Provide the [X, Y] coordinate of the cell's center where the given text is located.  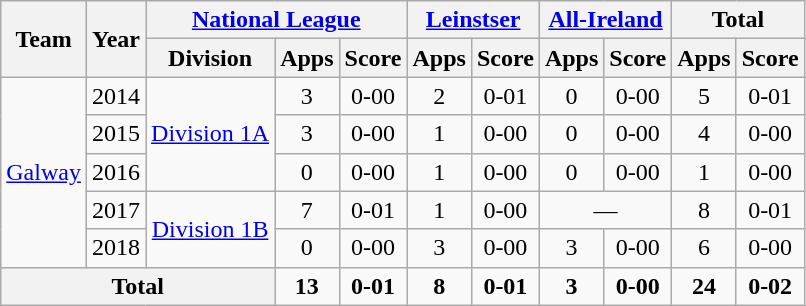
Division [210, 58]
24 [704, 286]
2018 [116, 248]
2014 [116, 96]
2 [439, 96]
13 [307, 286]
Team [44, 39]
4 [704, 134]
Division 1B [210, 229]
Galway [44, 172]
National League [276, 20]
6 [704, 248]
— [605, 210]
5 [704, 96]
2017 [116, 210]
All-Ireland [605, 20]
2016 [116, 172]
2015 [116, 134]
Division 1A [210, 134]
Year [116, 39]
7 [307, 210]
0-02 [770, 286]
Leinstser [473, 20]
